Return (X, Y) of the center of cell containing provided text 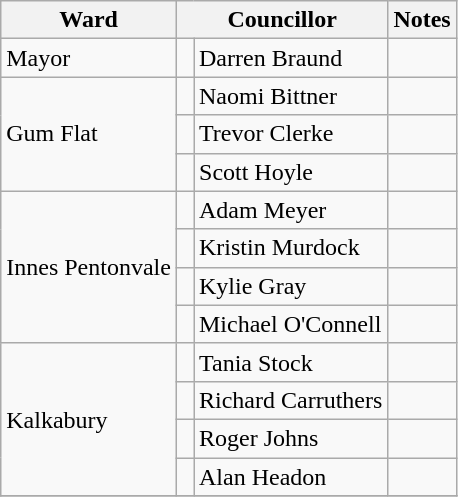
Notes (422, 20)
Scott Hoyle (291, 172)
Gum Flat (89, 134)
Michael O'Connell (291, 324)
Kylie Gray (291, 286)
Councillor (282, 20)
Mayor (89, 58)
Kristin Murdock (291, 248)
Adam Meyer (291, 210)
Innes Pentonvale (89, 267)
Trevor Clerke (291, 134)
Tania Stock (291, 362)
Roger Johns (291, 438)
Kalkabury (89, 419)
Naomi Bittner (291, 96)
Ward (89, 20)
Darren Braund (291, 58)
Richard Carruthers (291, 400)
Alan Headon (291, 477)
